Identify which cell holds the provided text, then report its (X, Y) central coordinate. 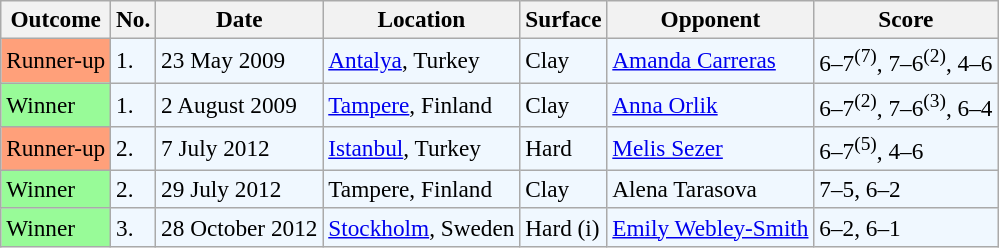
Melis Sezer (710, 148)
Hard (564, 148)
7 July 2012 (240, 148)
Stockholm, Sweden (422, 227)
Hard (i) (564, 227)
6–2, 6–1 (906, 227)
Istanbul, Turkey (422, 148)
Opponent (710, 19)
28 October 2012 (240, 227)
No. (134, 19)
7–5, 6–2 (906, 189)
Date (240, 19)
Alena Tarasova (710, 189)
29 July 2012 (240, 189)
Amanda Carreras (710, 60)
6–7(2), 7–6(3), 6–4 (906, 104)
Outcome (56, 19)
3. (134, 227)
6–7(5), 4–6 (906, 148)
Score (906, 19)
Surface (564, 19)
Location (422, 19)
2 August 2009 (240, 104)
23 May 2009 (240, 60)
Anna Orlik (710, 104)
6–7(7), 7–6(2), 4–6 (906, 60)
Emily Webley-Smith (710, 227)
Antalya, Turkey (422, 60)
